Locate the cell with the specified text and output its [X, Y] center coordinate. 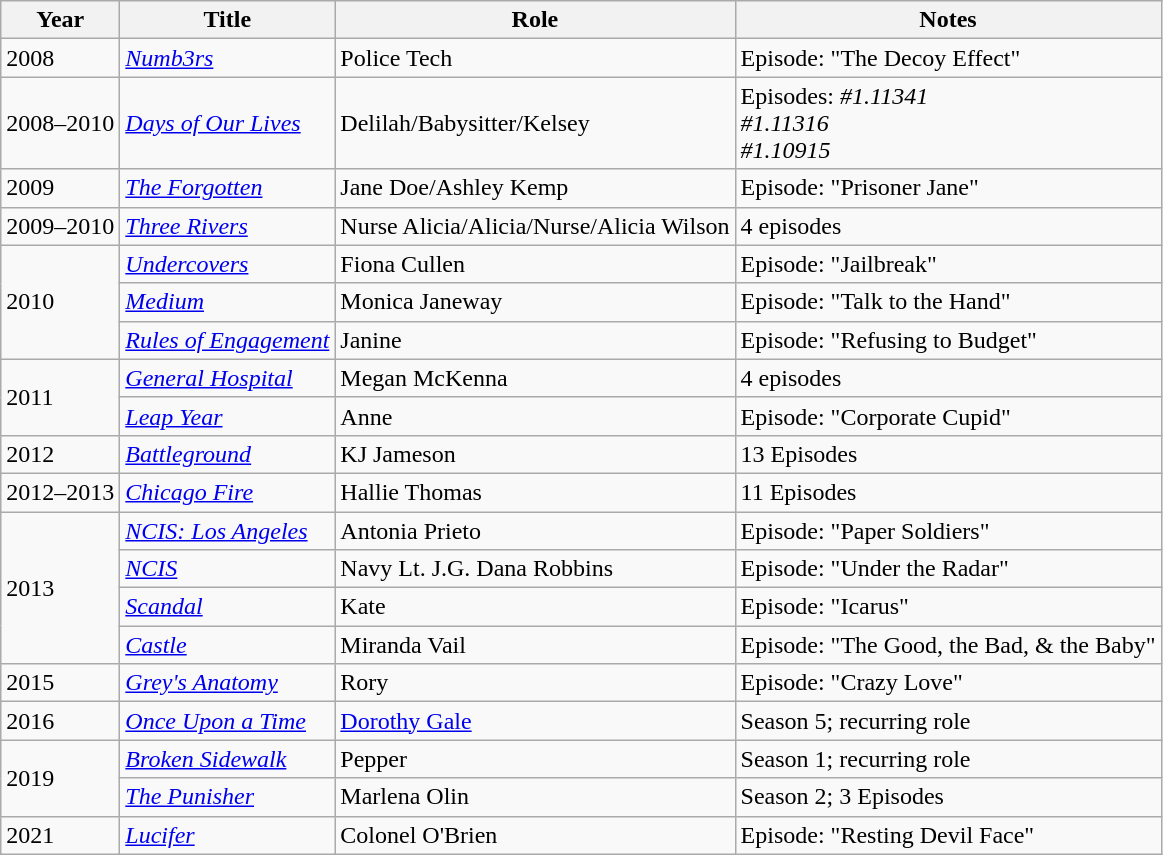
Undercovers [228, 264]
Episode: "Corporate Cupid" [948, 416]
Leap Year [228, 416]
Battleground [228, 454]
Delilah/Babysitter/Kelsey [535, 123]
2012 [60, 454]
Once Upon a Time [228, 721]
Jane Doe/Ashley Kemp [535, 188]
Nurse Alicia/Alicia/Nurse/Alicia Wilson [535, 226]
Season 2; 3 Episodes [948, 797]
Episode: "Talk to the Hand" [948, 302]
Antonia Prieto [535, 531]
Grey's Anatomy [228, 683]
Season 5; recurring role [948, 721]
Notes [948, 20]
Rules of Engagement [228, 340]
KJ Jameson [535, 454]
Season 1; recurring role [948, 759]
Medium [228, 302]
2013 [60, 588]
Monica Janeway [535, 302]
2012–2013 [60, 492]
2008–2010 [60, 123]
2011 [60, 397]
Megan McKenna [535, 378]
Numb3rs [228, 58]
Episodes: #1.11341 #1.11316 #1.10915 [948, 123]
The Forgotten [228, 188]
Episode: "The Good, the Bad, & the Baby" [948, 645]
Episode: "Jailbreak" [948, 264]
Kate [535, 607]
Lucifer [228, 835]
Broken Sidewalk [228, 759]
Castle [228, 645]
2015 [60, 683]
2009 [60, 188]
Miranda Vail [535, 645]
Year [60, 20]
2010 [60, 302]
Role [535, 20]
Police Tech [535, 58]
Chicago Fire [228, 492]
Title [228, 20]
NCIS [228, 569]
General Hospital [228, 378]
NCIS: Los Angeles [228, 531]
The Punisher [228, 797]
Episode: "Paper Soldiers" [948, 531]
2008 [60, 58]
Episode: "Crazy Love" [948, 683]
Anne [535, 416]
Colonel O'Brien [535, 835]
2021 [60, 835]
Pepper [535, 759]
Episode: "Prisoner Jane" [948, 188]
2016 [60, 721]
Days of Our Lives [228, 123]
13 Episodes [948, 454]
Navy Lt. J.G. Dana Robbins [535, 569]
Episode: "Resting Devil Face" [948, 835]
Episode: "Icarus" [948, 607]
Hallie Thomas [535, 492]
2009–2010 [60, 226]
Three Rivers [228, 226]
Janine [535, 340]
2019 [60, 778]
Episode: "Refusing to Budget" [948, 340]
11 Episodes [948, 492]
Fiona Cullen [535, 264]
Scandal [228, 607]
Episode: "Under the Radar" [948, 569]
Rory [535, 683]
Marlena Olin [535, 797]
Dorothy Gale [535, 721]
Episode: "The Decoy Effect" [948, 58]
